Search for the cell housing the specified text and yield its (x, y) center coordinate. 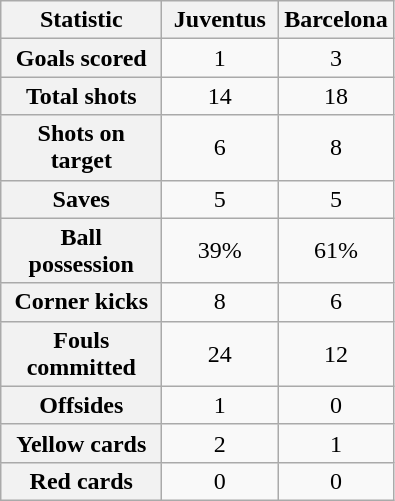
Statistic (82, 20)
Corner kicks (82, 302)
Fouls committed (82, 354)
Shots on target (82, 148)
Juventus (220, 20)
12 (336, 354)
Total shots (82, 96)
3 (336, 58)
Yellow cards (82, 443)
Ball possession (82, 250)
Offsides (82, 405)
Barcelona (336, 20)
61% (336, 250)
18 (336, 96)
39% (220, 250)
Goals scored (82, 58)
2 (220, 443)
Saves (82, 199)
24 (220, 354)
Red cards (82, 481)
14 (220, 96)
